Capture the cell that displays the provided text and extract its (x, y) central coordinate. 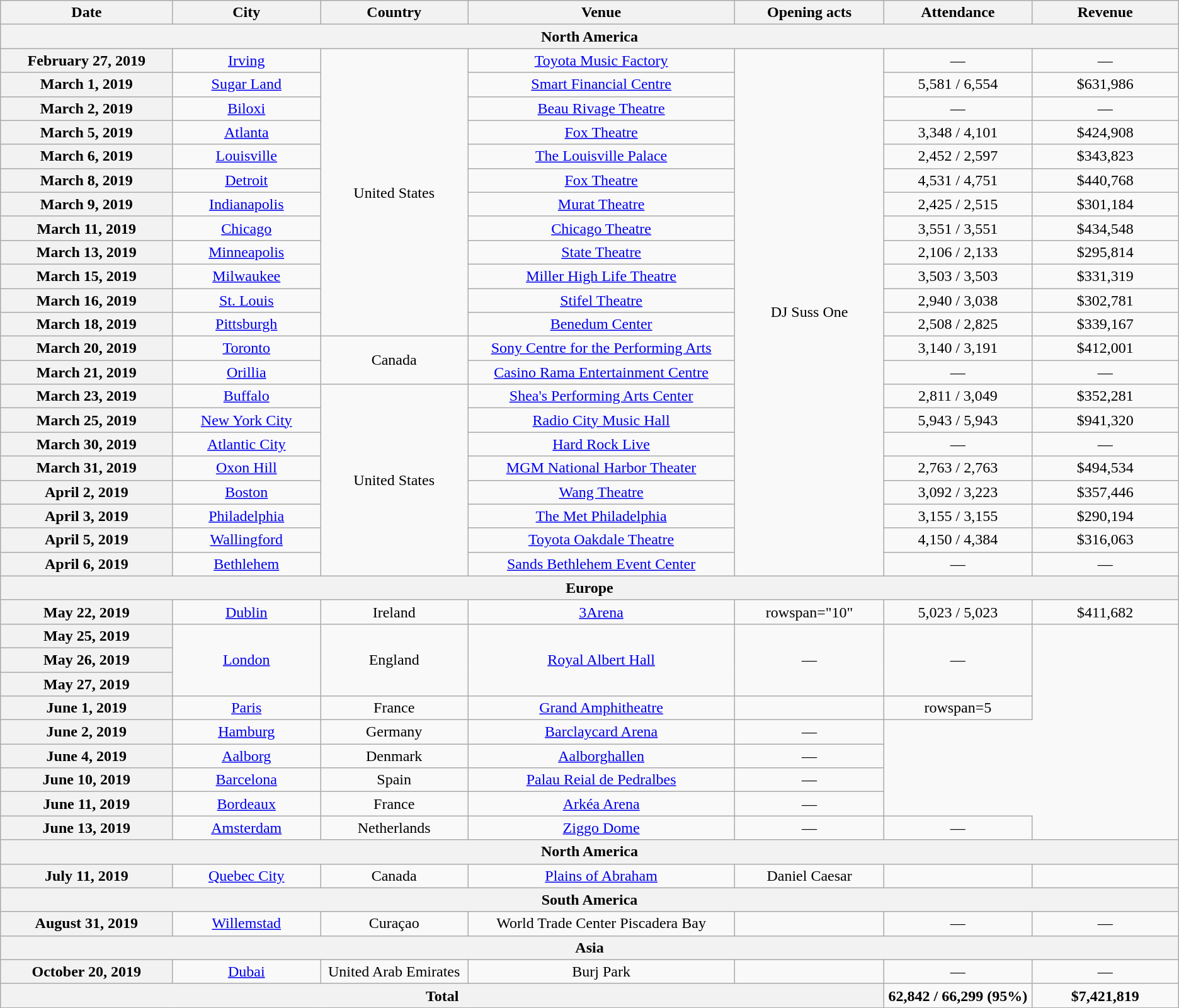
Willemstad (247, 924)
4,150 / 4,384 (958, 540)
Grand Amphitheatre (601, 708)
The Louisville Palace (601, 156)
Date (87, 13)
March 15, 2019 (87, 276)
$290,194 (1105, 516)
Barclaycard Arena (601, 732)
England (394, 660)
Ireland (394, 612)
March 23, 2019 (87, 396)
October 20, 2019 (87, 971)
June 4, 2019 (87, 756)
Daniel Caesar (809, 876)
2,106 / 2,133 (958, 252)
3,348 / 4,101 (958, 132)
5,023 / 5,023 (958, 612)
3Arena (601, 612)
Murat Theatre (601, 204)
June 11, 2019 (87, 804)
Atlantic City (247, 444)
$7,421,819 (1105, 995)
Smart Financial Centre (601, 84)
Country (394, 13)
City (247, 13)
March 11, 2019 (87, 228)
June 2, 2019 (87, 732)
$434,548 (1105, 228)
March 25, 2019 (87, 420)
Plains of Abraham (601, 876)
April 2, 2019 (87, 492)
$331,319 (1105, 276)
March 21, 2019 (87, 372)
Spain (394, 780)
March 9, 2019 (87, 204)
Buffalo (247, 396)
$494,534 (1105, 468)
$631,986 (1105, 84)
Irving (247, 60)
$343,823 (1105, 156)
Wang Theatre (601, 492)
$440,768 (1105, 180)
Barcelona (247, 780)
$295,814 (1105, 252)
Chicago Theatre (601, 228)
Asia (589, 948)
Hamburg (247, 732)
Quebec City (247, 876)
March 18, 2019 (87, 324)
April 6, 2019 (87, 564)
4,531 / 4,751 (958, 180)
2,425 / 2,515 (958, 204)
2,811 / 3,049 (958, 396)
Germany (394, 732)
Toyota Music Factory (601, 60)
Toronto (247, 348)
Radio City Music Hall (601, 420)
February 27, 2019 (87, 60)
3,155 / 3,155 (958, 516)
June 1, 2019 (87, 708)
Europe (589, 588)
5,943 / 5,943 (958, 420)
March 1, 2019 (87, 84)
Hard Rock Live (601, 444)
March 8, 2019 (87, 180)
Atlanta (247, 132)
Indianapolis (247, 204)
June 10, 2019 (87, 780)
March 13, 2019 (87, 252)
April 5, 2019 (87, 540)
$301,184 (1105, 204)
5,581 / 6,554 (958, 84)
South America (589, 900)
Bordeaux (247, 804)
Palau Reial de Pedralbes (601, 780)
New York City (247, 420)
$411,682 (1105, 612)
Sands Bethlehem Event Center (601, 564)
$352,281 (1105, 396)
March 5, 2019 (87, 132)
April 3, 2019 (87, 516)
Shea's Performing Arts Center (601, 396)
June 13, 2019 (87, 828)
Royal Albert Hall (601, 660)
Pittsburgh (247, 324)
May 27, 2019 (87, 684)
rowspan="10" (809, 612)
Orillia (247, 372)
State Theatre (601, 252)
Total (442, 995)
August 31, 2019 (87, 924)
Bethlehem (247, 564)
Chicago (247, 228)
May 22, 2019 (87, 612)
Sony Centre for the Performing Arts (601, 348)
2,763 / 2,763 (958, 468)
MGM National Harbor Theater (601, 468)
Toyota Oakdale Theatre (601, 540)
Arkéa Arena (601, 804)
Beau Rivage Theatre (601, 108)
Curaçao (394, 924)
Amsterdam (247, 828)
$357,446 (1105, 492)
Louisville (247, 156)
Detroit (247, 180)
March 2, 2019 (87, 108)
3,503 / 3,503 (958, 276)
3,140 / 3,191 (958, 348)
Oxon Hill (247, 468)
Ziggo Dome (601, 828)
$941,320 (1105, 420)
2,508 / 2,825 (958, 324)
May 26, 2019 (87, 660)
$316,063 (1105, 540)
Wallingford (247, 540)
Denmark (394, 756)
rowspan=5 (958, 708)
Minneapolis (247, 252)
March 6, 2019 (87, 156)
March 20, 2019 (87, 348)
Aalborg (247, 756)
Paris (247, 708)
Burj Park (601, 971)
Revenue (1105, 13)
3,551 / 3,551 (958, 228)
Casino Rama Entertainment Centre (601, 372)
Netherlands (394, 828)
Boston (247, 492)
$339,167 (1105, 324)
DJ Suss One (809, 312)
Stifel Theatre (601, 301)
July 11, 2019 (87, 876)
Aalborghallen (601, 756)
World Trade Center Piscadera Bay (601, 924)
May 25, 2019 (87, 636)
Dublin (247, 612)
$412,001 (1105, 348)
2,940 / 3,038 (958, 301)
Miller High Life Theatre (601, 276)
Biloxi (247, 108)
March 30, 2019 (87, 444)
$424,908 (1105, 132)
Dubai (247, 971)
Opening acts (809, 13)
Venue (601, 13)
St. Louis (247, 301)
Attendance (958, 13)
Philadelphia (247, 516)
Milwaukee (247, 276)
$302,781 (1105, 301)
London (247, 660)
Sugar Land (247, 84)
March 31, 2019 (87, 468)
The Met Philadelphia (601, 516)
62,842 / 66,299 (95%) (958, 995)
3,092 / 3,223 (958, 492)
2,452 / 2,597 (958, 156)
United Arab Emirates (394, 971)
March 16, 2019 (87, 301)
Benedum Center (601, 324)
